Find where the given text appears and provide that cell's center as [X, Y] coordinate. 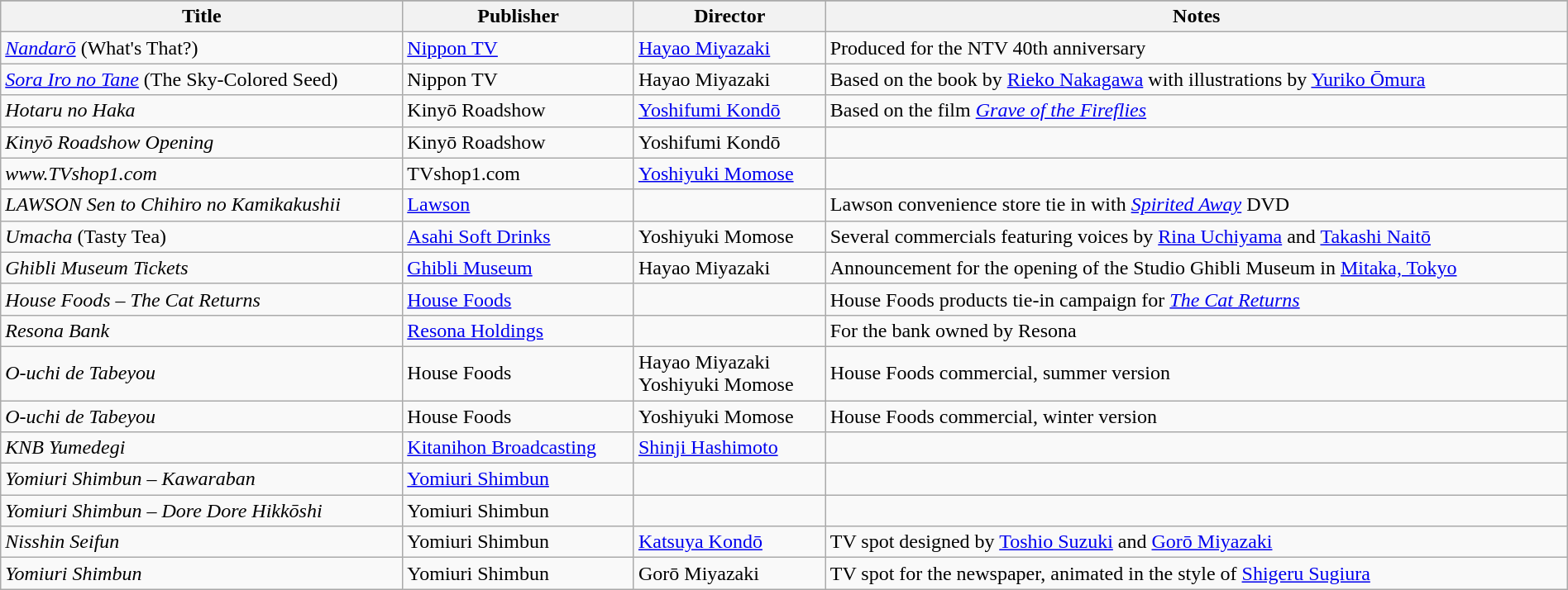
LAWSON Sen to Chihiro no Kamikakushii [202, 205]
Nisshin Seifun [202, 542]
Shinji Hashimoto [729, 448]
Resona Holdings [519, 331]
Hotaru no Haka [202, 111]
Hayao MiyazakiYoshiyuki Momose [729, 374]
House Foods commercial, winter version [1196, 416]
For the bank owned by Resona [1196, 331]
TVshop1.com [519, 174]
KNB Yumedegi [202, 448]
House Foods products tie-in campaign for The Cat Returns [1196, 299]
Yomiuri Shimbun – Dore Dore Hikkōshi [202, 511]
Director [729, 17]
Nandarō (What's That?) [202, 48]
Ghibli Museum Tickets [202, 268]
Produced for the NTV 40th anniversary [1196, 48]
Based on the film Grave of the Fireflies [1196, 111]
www.TVshop1.com [202, 174]
Umacha (Tasty Tea) [202, 236]
Gorō Miyazaki [729, 573]
Resona Bank [202, 331]
Lawson convenience store tie in with Spirited Away DVD [1196, 205]
TV spot for the newspaper, animated in the style of Shigeru Sugiura [1196, 573]
Announcement for the opening of the Studio Ghibli Museum in Mitaka, Tokyo [1196, 268]
Yomiuri Shimbun – Kawaraban [202, 479]
TV spot designed by Toshio Suzuki and Gorō Miyazaki [1196, 542]
House Foods commercial, summer version [1196, 374]
Lawson [519, 205]
Sora Iro no Tane (The Sky-Colored Seed) [202, 79]
Based on the book by Rieko Nakagawa with illustrations by Yuriko Ōmura [1196, 79]
Kitanihon Broadcasting [519, 448]
Katsuya Kondō [729, 542]
Notes [1196, 17]
Several commercials featuring voices by Rina Uchiyama and Takashi Naitō [1196, 236]
Kinyō Roadshow Opening [202, 142]
Ghibli Museum [519, 268]
House Foods – The Cat Returns [202, 299]
Asahi Soft Drinks [519, 236]
Title [202, 17]
Publisher [519, 17]
